Search for the cell housing the specified text and yield its [x, y] center coordinate. 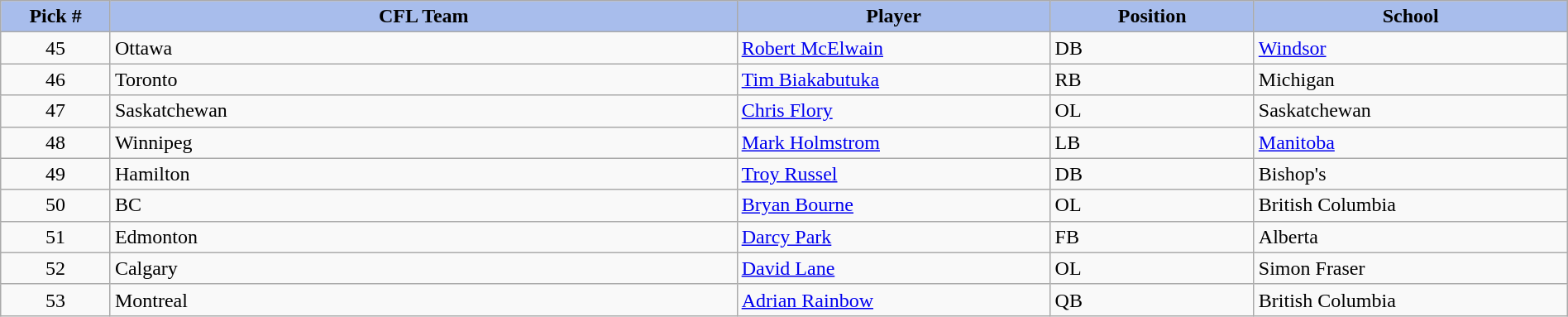
Player [893, 17]
49 [56, 174]
Manitoba [1411, 142]
Chris Flory [893, 111]
Windsor [1411, 48]
Montreal [423, 300]
46 [56, 79]
47 [56, 111]
BC [423, 205]
Bishop's [1411, 174]
Robert McElwain [893, 48]
David Lane [893, 268]
Hamilton [423, 174]
Ottawa [423, 48]
Michigan [1411, 79]
Alberta [1411, 237]
Calgary [423, 268]
Tim Biakabutuka [893, 79]
Darcy Park [893, 237]
Mark Holmstrom [893, 142]
Simon Fraser [1411, 268]
CFL Team [423, 17]
RB [1152, 79]
51 [56, 237]
48 [56, 142]
Pick # [56, 17]
LB [1152, 142]
52 [56, 268]
53 [56, 300]
Bryan Bourne [893, 205]
45 [56, 48]
QB [1152, 300]
Adrian Rainbow [893, 300]
50 [56, 205]
Toronto [423, 79]
Winnipeg [423, 142]
Troy Russel [893, 174]
FB [1152, 237]
Position [1152, 17]
Edmonton [423, 237]
School [1411, 17]
